Output the (x, y) coordinate of the center of the cell containing the given text.  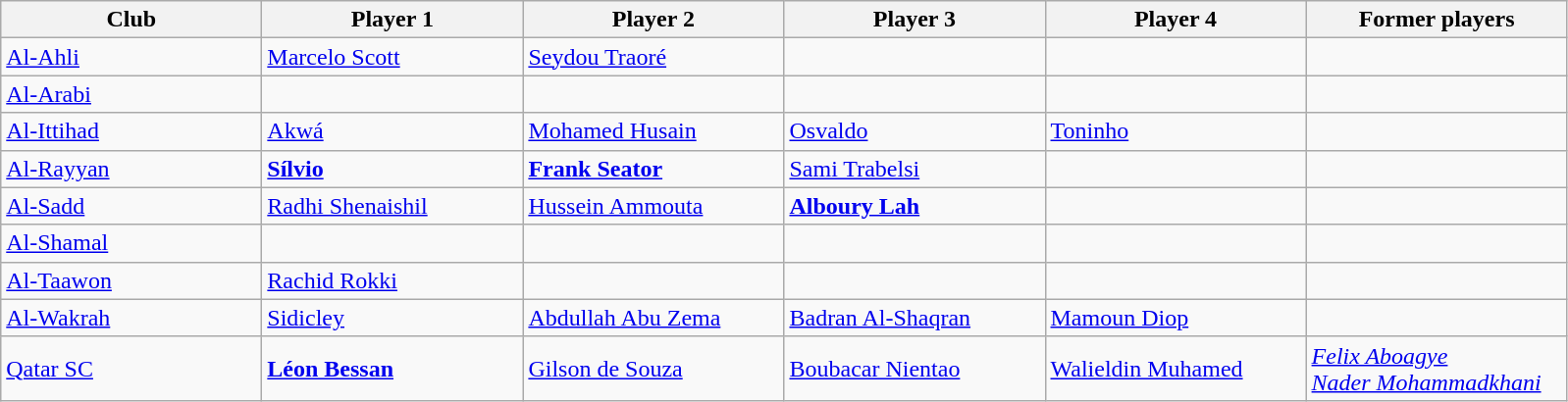
Sílvio (392, 169)
Boubacar Nientao (915, 369)
Marcelo Scott (392, 57)
Léon Bessan (392, 369)
Al-Taawon (131, 280)
Seydou Traoré (653, 57)
Toninho (1176, 131)
Al-Ahli (131, 57)
Al-Rayyan (131, 169)
Rachid Rokki (392, 280)
Player 3 (915, 20)
Abdullah Abu Zema (653, 318)
Player 2 (653, 20)
Frank Seator (653, 169)
Former players (1437, 20)
Qatar SC (131, 369)
Al-Shamal (131, 243)
Sidicley (392, 318)
Osvaldo (915, 131)
Al-Sadd (131, 206)
Hussein Ammouta (653, 206)
Badran Al-Shaqran (915, 318)
Player 4 (1176, 20)
Sami Trabelsi (915, 169)
Al-Ittihad (131, 131)
Club (131, 20)
Al-Wakrah (131, 318)
Gilson de Souza (653, 369)
Al-Arabi (131, 94)
Radhi Shenaishil (392, 206)
Alboury Lah (915, 206)
Mohamed Husain (653, 131)
Player 1 (392, 20)
Felix Aboagye Nader Mohammadkhani (1437, 369)
Walieldin Muhamed (1176, 369)
Mamoun Diop (1176, 318)
Akwá (392, 131)
